Return [x, y] of the center of cell containing provided text 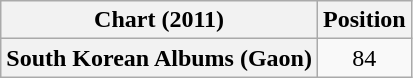
Position [364, 20]
Chart (2011) [160, 20]
84 [364, 58]
South Korean Albums (Gaon) [160, 58]
